Return the (x, y) coordinate for the center point of the cell that contains the specified text.  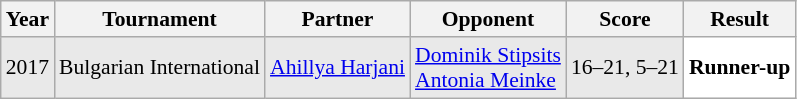
Runner-up (740, 68)
Ahillya Harjani (338, 68)
Score (625, 19)
Tournament (160, 19)
2017 (28, 68)
16–21, 5–21 (625, 68)
Partner (338, 19)
Result (740, 19)
Opponent (488, 19)
Bulgarian International (160, 68)
Year (28, 19)
Dominik Stipsits Antonia Meinke (488, 68)
